Capture the cell that displays the provided text and extract its [X, Y] central coordinate. 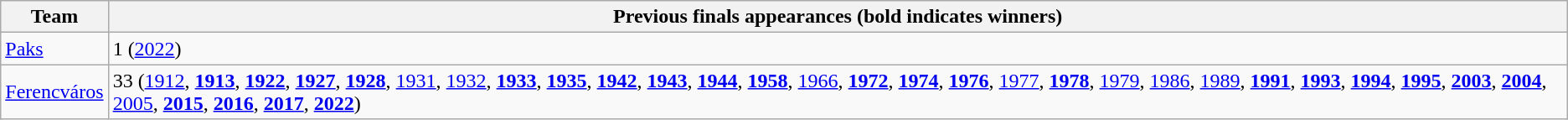
Ferencváros [54, 92]
Paks [54, 49]
Team [54, 17]
Previous finals appearances (bold indicates winners) [838, 17]
1 (2022) [838, 49]
